Find where the given text appears and provide that cell's center as (x, y) coordinate. 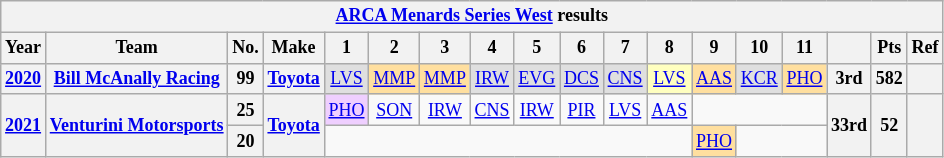
PIR (582, 110)
6 (582, 48)
25 (246, 110)
EVG (537, 78)
3 (446, 48)
10 (759, 48)
DCS (582, 78)
Team (136, 48)
4 (492, 48)
99 (246, 78)
52 (889, 125)
33rd (850, 125)
20 (246, 140)
582 (889, 78)
1 (346, 48)
5 (537, 48)
Venturini Motorsports (136, 125)
2 (394, 48)
SON (394, 110)
11 (804, 48)
KCR (759, 78)
Bill McAnally Racing (136, 78)
No. (246, 48)
9 (714, 48)
Ref (925, 48)
2021 (24, 125)
Year (24, 48)
Pts (889, 48)
2020 (24, 78)
7 (625, 48)
8 (670, 48)
ARCA Menards Series West results (472, 16)
3rd (850, 78)
Make (294, 48)
